Identify which cell holds the provided text, then report its (X, Y) central coordinate. 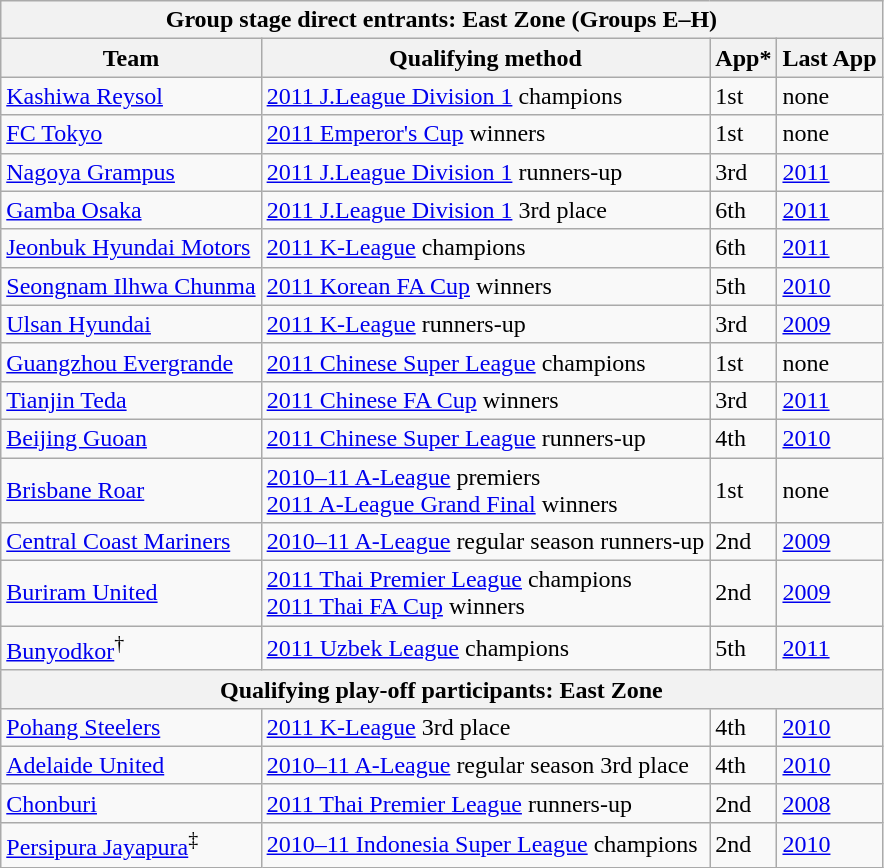
2011 K-League champions (486, 248)
2011 J.League Division 1 runners-up (486, 172)
Brisbane Roar (131, 490)
2010–11 Indonesia Super League champions (486, 844)
Jeonbuk Hyundai Motors (131, 248)
2011 Chinese FA Cup winners (486, 400)
Group stage direct entrants: East Zone (Groups E–H) (442, 20)
Bunyodkor† (131, 648)
2011 K-League 3rd place (486, 727)
Kashiwa Reysol (131, 96)
Qualifying play-off participants: East Zone (442, 689)
2011 K-League runners-up (486, 324)
Buriram United (131, 594)
Chonburi (131, 803)
2011 Uzbek League champions (486, 648)
FC Tokyo (131, 134)
Central Coast Mariners (131, 542)
2010–11 A-League regular season runners-up (486, 542)
Beijing Guoan (131, 438)
Nagoya Grampus (131, 172)
2011 Chinese Super League runners-up (486, 438)
2010–11 A-League regular season 3rd place (486, 765)
Adelaide United (131, 765)
Persipura Jayapura‡ (131, 844)
Qualifying method (486, 58)
Seongnam Ilhwa Chunma (131, 286)
Pohang Steelers (131, 727)
Gamba Osaka (131, 210)
2011 Chinese Super League champions (486, 362)
2008 (830, 803)
Guangzhou Evergrande (131, 362)
Team (131, 58)
2011 Thai Premier League champions2011 Thai FA Cup winners (486, 594)
2010–11 A-League premiers2011 A-League Grand Final winners (486, 490)
Ulsan Hyundai (131, 324)
2011 J.League Division 1 3rd place (486, 210)
Last App (830, 58)
App* (744, 58)
2011 Emperor's Cup winners (486, 134)
2011 Korean FA Cup winners (486, 286)
2011 Thai Premier League runners-up (486, 803)
Tianjin Teda (131, 400)
2011 J.League Division 1 champions (486, 96)
